Find where the given text appears and provide that cell's center as [x, y] coordinate. 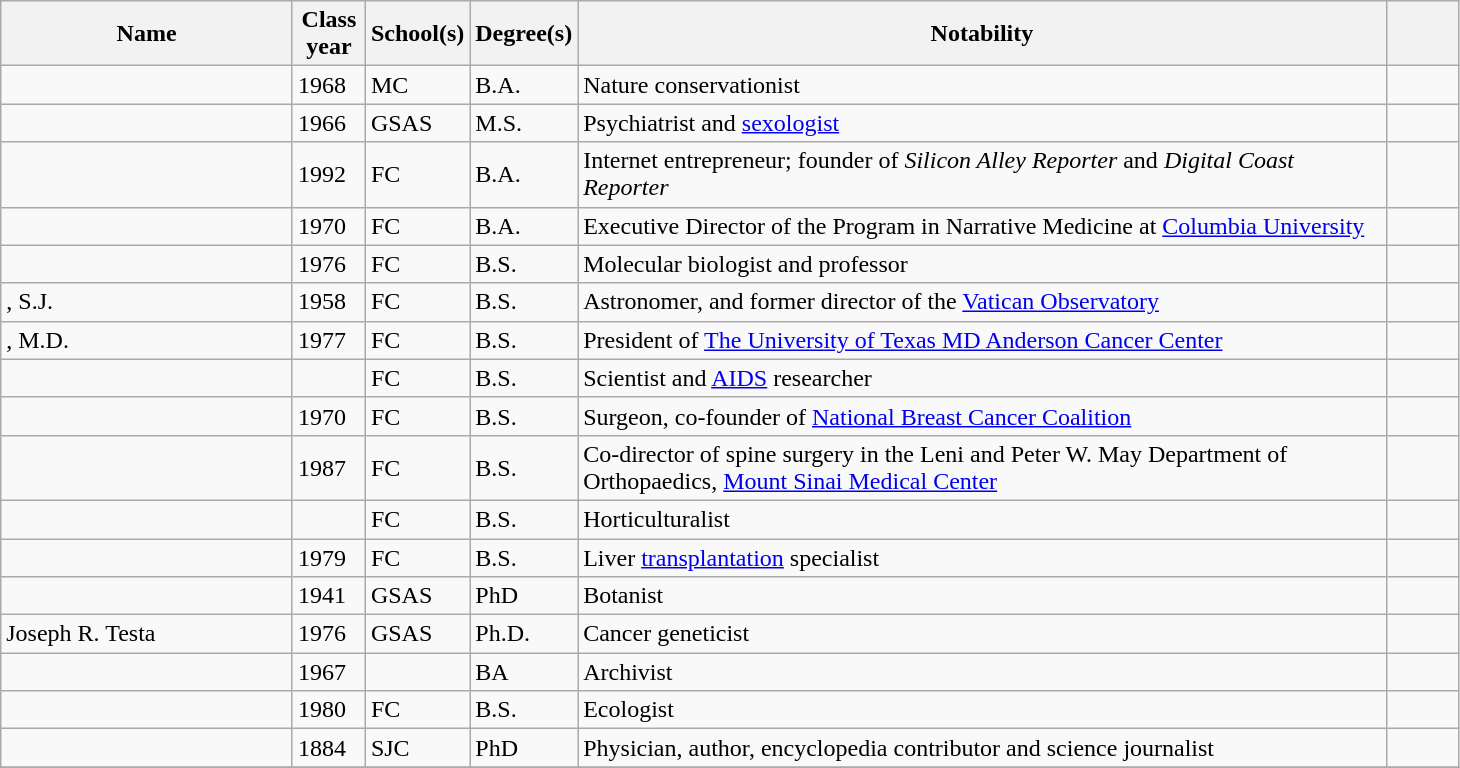
BA [524, 672]
Ecologist [982, 710]
Horticulturalist [982, 519]
1977 [328, 340]
1980 [328, 710]
, S.J. [147, 302]
Degree(s) [524, 34]
Internet entrepreneur; founder of Silicon Alley Reporter and Digital Coast Reporter [982, 174]
1967 [328, 672]
Molecular biologist and professor [982, 264]
Surgeon, co-founder of National Breast Cancer Coalition [982, 416]
1979 [328, 557]
, M.D. [147, 340]
Notability [982, 34]
MC [417, 85]
M.S. [524, 123]
Archivist [982, 672]
1966 [328, 123]
1941 [328, 596]
1884 [328, 748]
School(s) [417, 34]
Liver transplantation specialist [982, 557]
1987 [328, 468]
Co-director of spine surgery in the Leni and Peter W. May Department of Orthopaedics, Mount Sinai Medical Center [982, 468]
Astronomer, and former director of the Vatican Observatory [982, 302]
1958 [328, 302]
1968 [328, 85]
Executive Director of the Program in Narrative Medicine at Columbia University [982, 226]
Botanist [982, 596]
Psychiatrist and sexologist [982, 123]
SJC [417, 748]
1992 [328, 174]
President of The University of Texas MD Anderson Cancer Center [982, 340]
Class year [328, 34]
Nature conservationist [982, 85]
Ph.D. [524, 634]
Name [147, 34]
Scientist and AIDS researcher [982, 378]
Cancer geneticist [982, 634]
Physician, author, encyclopedia contributor and science journalist [982, 748]
Joseph R. Testa [147, 634]
